Output the [X, Y] coordinate of the center of the cell containing the given text.  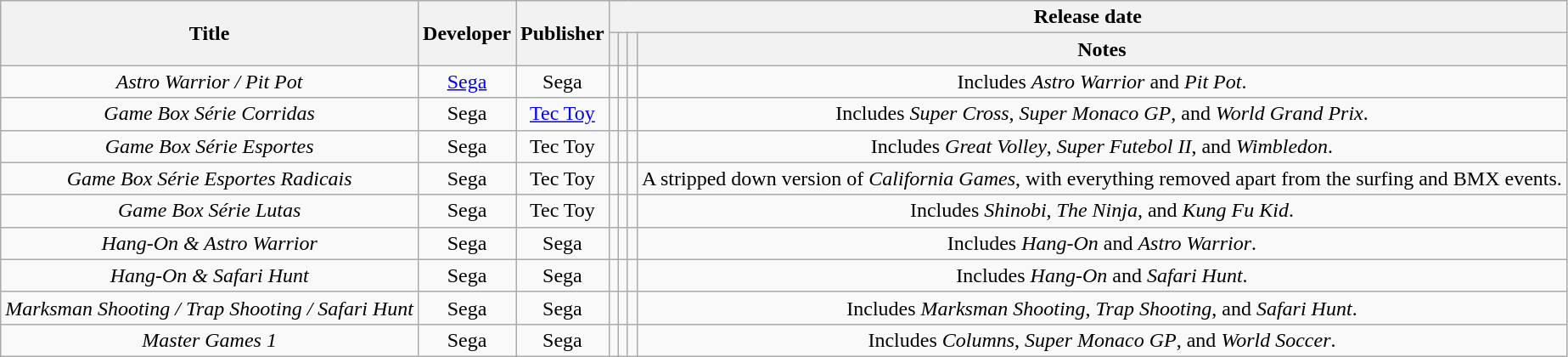
Notes [1102, 49]
Game Box Série Corridas [210, 114]
Master Games 1 [210, 340]
Includes Marksman Shooting, Trap Shooting, and Safari Hunt. [1102, 308]
Marksman Shooting / Trap Shooting / Safari Hunt [210, 308]
Includes Shinobi, The Ninja, and Kung Fu Kid. [1102, 211]
Game Box Série Esportes [210, 146]
Includes Hang-On and Astro Warrior. [1102, 243]
Title [210, 33]
Includes Great Volley, Super Futebol II, and Wimbledon. [1102, 146]
Release date [1087, 17]
Game Box Série Lutas [210, 211]
Includes Super Cross, Super Monaco GP, and World Grand Prix. [1102, 114]
Includes Astro Warrior and Pit Pot. [1102, 82]
Developer [467, 33]
Includes Hang-On and Safari Hunt. [1102, 275]
Hang-On & Safari Hunt [210, 275]
Hang-On & Astro Warrior [210, 243]
A stripped down version of California Games, with everything removed apart from the surfing and BMX events. [1102, 178]
Includes Columns, Super Monaco GP, and World Soccer. [1102, 340]
Publisher [563, 33]
Game Box Série Esportes Radicais [210, 178]
Astro Warrior / Pit Pot [210, 82]
